Return [X, Y] of the center of cell containing provided text 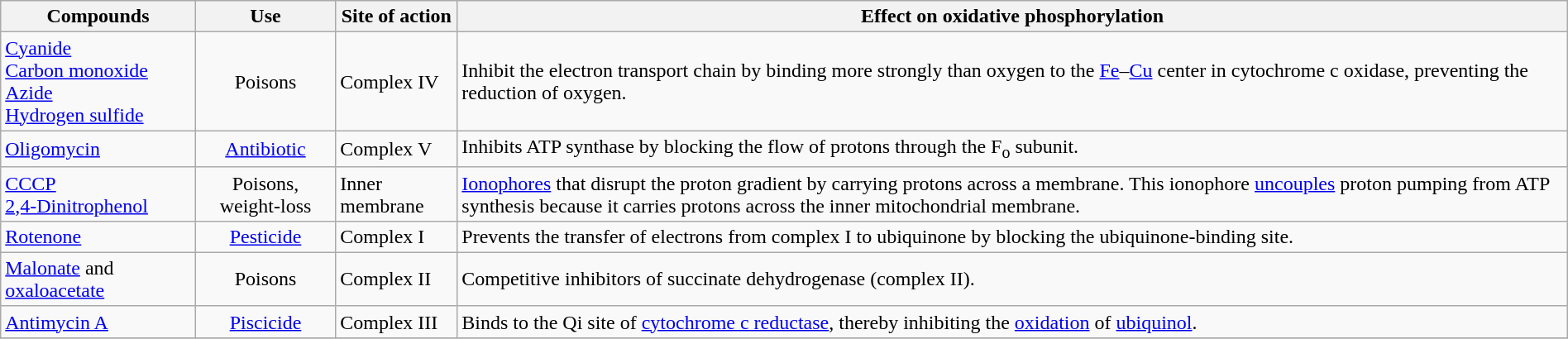
Use [265, 17]
Poisons, weight-loss [265, 193]
Site of action [397, 17]
Binds to the Qi site of cytochrome c reductase, thereby inhibiting the oxidation of ubiquinol. [1012, 322]
Complex II [397, 279]
Complex III [397, 322]
Inhibits ATP synthase by blocking the flow of protons through the Fo subunit. [1012, 149]
Competitive inhibitors of succinate dehydrogenase (complex II). [1012, 279]
Pesticide [265, 236]
Effect on oxidative phosphorylation [1012, 17]
Complex IV [397, 81]
Antibiotic [265, 149]
CCCP2,4-Dinitrophenol [98, 193]
Rotenone [98, 236]
CyanideCarbon monoxideAzideHydrogen sulfide [98, 81]
Complex V [397, 149]
Antimycin A [98, 322]
Piscicide [265, 322]
Complex I [397, 236]
Oligomycin [98, 149]
Malonate and oxaloacetate [98, 279]
Prevents the transfer of electrons from complex I to ubiquinone by blocking the ubiquinone-binding site. [1012, 236]
Inner membrane [397, 193]
Compounds [98, 17]
